Output the [x, y] coordinate of the center of the cell containing the given text.  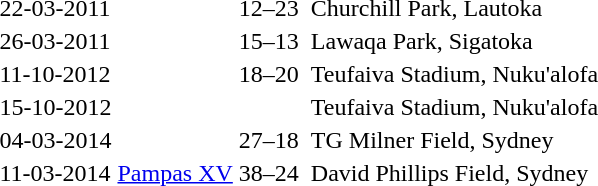
15–13 [268, 41]
18–20 [268, 74]
27–18 [268, 140]
